For the text-containing cell, return its midpoint in (X, Y) coordinate format. 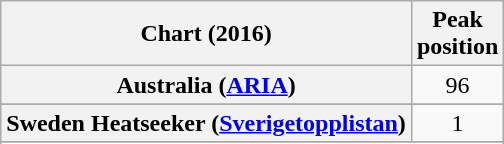
Sweden Heatseeker (Sverigetopplistan) (206, 123)
Australia (ARIA) (206, 85)
1 (457, 123)
Peakposition (457, 34)
Chart (2016) (206, 34)
96 (457, 85)
